Detect which cell encompasses the target text, then output its (x, y) center coordinate. 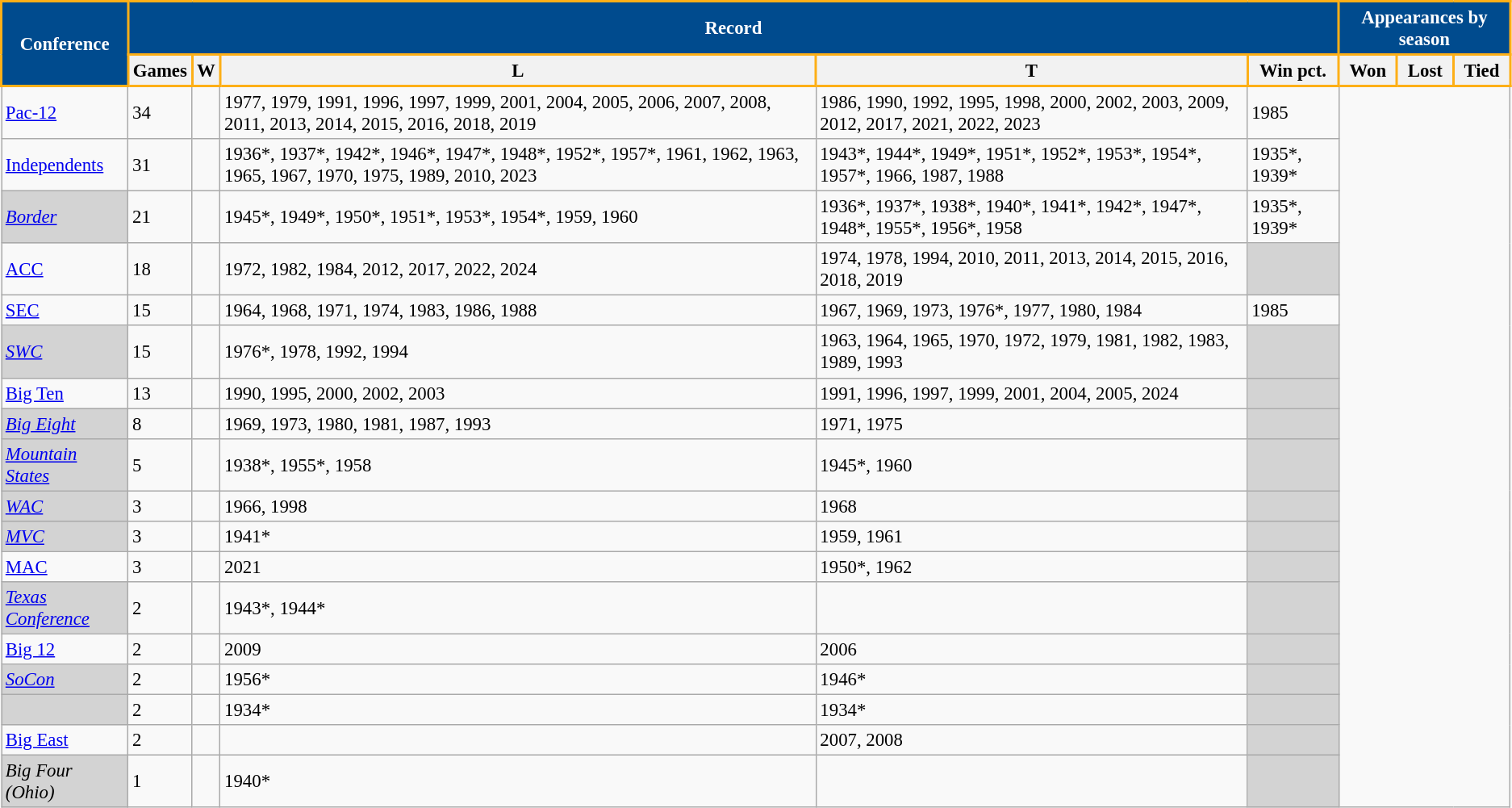
SWC (65, 352)
34 (160, 113)
1990, 1995, 2000, 2002, 2003 (518, 393)
1959, 1961 (1031, 537)
1966, 1998 (518, 506)
Win pct. (1293, 71)
1943*, 1944* (518, 609)
1991, 1996, 1997, 1999, 2001, 2004, 2005, 2024 (1031, 393)
MVC (65, 537)
Big Eight (65, 424)
Big East (65, 740)
Won (1368, 71)
5 (160, 465)
Conference (65, 44)
18 (160, 270)
Big 12 (65, 649)
T (1031, 71)
1946* (1031, 680)
ACC (65, 270)
13 (160, 393)
1940* (518, 781)
Record (733, 28)
1986, 1990, 1992, 1995, 1998, 2000, 2002, 2003, 2009, 2012, 2017, 2021, 2022, 2023 (1031, 113)
1938*, 1955*, 1958 (518, 465)
SEC (65, 311)
Appearances by season (1425, 28)
2021 (518, 567)
W (207, 71)
2006 (1031, 649)
Pac-12 (65, 113)
1936*, 1937*, 1942*, 1946*, 1947*, 1948*, 1952*, 1957*, 1961, 1962, 1963, 1965, 1967, 1970, 1975, 1989, 2010, 2023 (518, 165)
1941* (518, 537)
1945*, 1949*, 1950*, 1951*, 1953*, 1954*, 1959, 1960 (518, 218)
Games (160, 71)
Lost (1425, 71)
1 (160, 781)
8 (160, 424)
1976*, 1978, 1992, 1994 (518, 352)
MAC (65, 567)
1968 (1031, 506)
Big Ten (65, 393)
21 (160, 218)
1972, 1982, 1984, 2012, 2017, 2022, 2024 (518, 270)
L (518, 71)
1936*, 1937*, 1938*, 1940*, 1941*, 1942*, 1947*, 1948*, 1955*, 1956*, 1958 (1031, 218)
2009 (518, 649)
Independents (65, 165)
1964, 1968, 1971, 1974, 1983, 1986, 1988 (518, 311)
Tied (1481, 71)
1963, 1964, 1965, 1970, 1972, 1979, 1981, 1982, 1983, 1989, 1993 (1031, 352)
SoCon (65, 680)
1945*, 1960 (1031, 465)
1943*, 1944*, 1949*, 1951*, 1952*, 1953*, 1954*, 1957*, 1966, 1987, 1988 (1031, 165)
1971, 1975 (1031, 424)
Border (65, 218)
1950*, 1962 (1031, 567)
1974, 1978, 1994, 2010, 2011, 2013, 2014, 2015, 2016, 2018, 2019 (1031, 270)
2007, 2008 (1031, 740)
1969, 1973, 1980, 1981, 1987, 1993 (518, 424)
1956* (518, 680)
Big Four (Ohio) (65, 781)
Mountain States (65, 465)
Texas Conference (65, 609)
WAC (65, 506)
1967, 1969, 1973, 1976*, 1977, 1980, 1984 (1031, 311)
1977, 1979, 1991, 1996, 1997, 1999, 2001, 2004, 2005, 2006, 2007, 2008, 2011, 2013, 2014, 2015, 2016, 2018, 2019 (518, 113)
31 (160, 165)
